Search for the cell housing the specified text and yield its [X, Y] center coordinate. 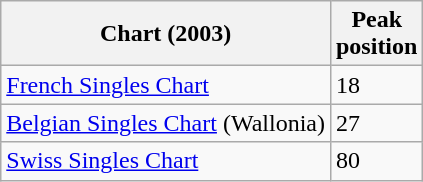
Belgian Singles Chart (Wallonia) [166, 123]
18 [376, 85]
Swiss Singles Chart [166, 161]
Chart (2003) [166, 34]
27 [376, 123]
French Singles Chart [166, 85]
Peakposition [376, 34]
80 [376, 161]
